From the cell containing the given text, extract its center point as (x, y) coordinate. 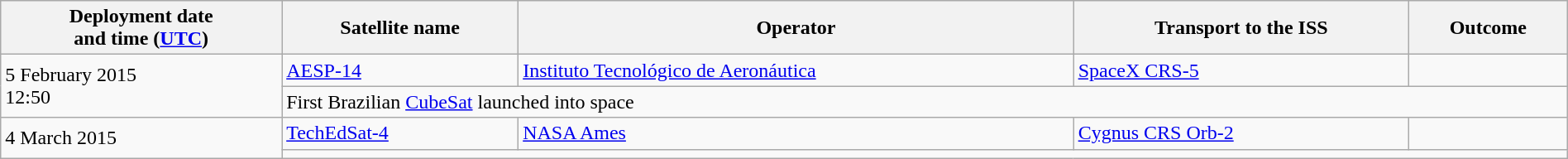
Outcome (1488, 28)
5 February 2015 12:50 (141, 86)
SpaceX CRS-5 (1241, 70)
Cygnus CRS Orb-2 (1241, 133)
Instituto Tecnológico de Aeronáutica (796, 70)
4 March 2015 (141, 137)
TechEdSat-4 (400, 133)
Satellite name (400, 28)
AESP-14 (400, 70)
Deployment dateand time (UTC) (141, 28)
First Brazilian CubeSat launched into space (925, 102)
Transport to the ISS (1241, 28)
NASA Ames (796, 133)
Operator (796, 28)
